Output the (x, y) coordinate of the center of the cell containing the given text.  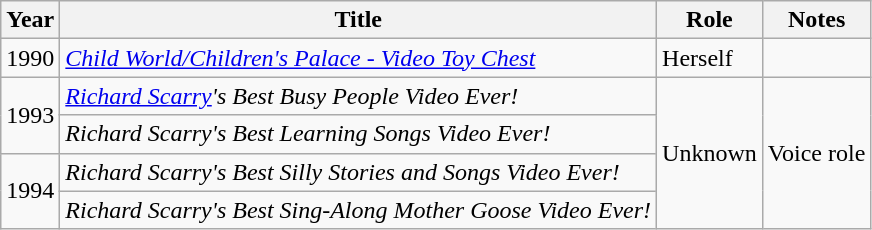
Richard Scarry's Best Busy People Video Ever! (358, 96)
Richard Scarry's Best Learning Songs Video Ever! (358, 134)
Voice role (816, 153)
Notes (816, 20)
Title (358, 20)
Unknown (710, 153)
1994 (30, 191)
1993 (30, 115)
1990 (30, 58)
Herself (710, 58)
Richard Scarry's Best Sing-Along Mother Goose Video Ever! (358, 210)
Role (710, 20)
Child World/Children's Palace - Video Toy Chest (358, 58)
Year (30, 20)
Richard Scarry's Best Silly Stories and Songs Video Ever! (358, 172)
